Find where the given text appears and provide that cell's center as [x, y] coordinate. 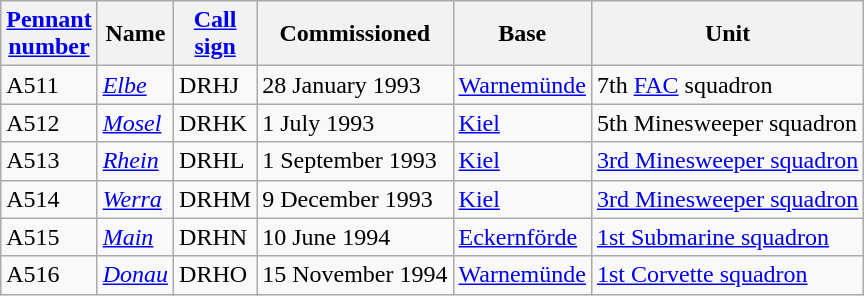
DRHO [216, 275]
A515 [49, 237]
DRHL [216, 161]
5th Minesweeper squadron [727, 123]
1 July 1993 [355, 123]
1st Submarine squadron [727, 237]
A513 [49, 161]
Callsign [216, 34]
Elbe [135, 85]
DRHM [216, 199]
Commissioned [355, 34]
DRHJ [216, 85]
7th FAC squadron [727, 85]
Mosel [135, 123]
Name [135, 34]
28 January 1993 [355, 85]
Donau [135, 275]
A514 [49, 199]
Main [135, 237]
10 June 1994 [355, 237]
Eckernförde [522, 237]
A512 [49, 123]
Unit [727, 34]
DRHK [216, 123]
A516 [49, 275]
9 December 1993 [355, 199]
1 September 1993 [355, 161]
1st Corvette squadron [727, 275]
Base [522, 34]
Werra [135, 199]
Pennantnumber [49, 34]
15 November 1994 [355, 275]
Rhein [135, 161]
DRHN [216, 237]
A511 [49, 85]
